Output the [x, y] coordinate of the center of the cell containing the given text.  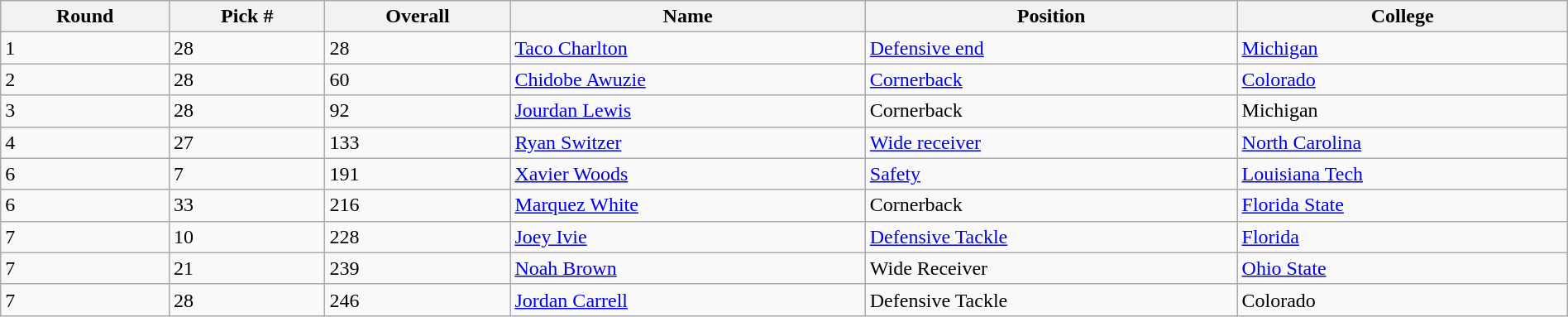
239 [418, 268]
191 [418, 174]
Taco Charlton [688, 48]
10 [247, 237]
216 [418, 205]
Marquez White [688, 205]
1 [85, 48]
Overall [418, 17]
4 [85, 142]
Florida State [1403, 205]
Chidobe Awuzie [688, 79]
Name [688, 17]
Florida [1403, 237]
27 [247, 142]
Jordan Carrell [688, 300]
Ryan Switzer [688, 142]
Wide Receiver [1051, 268]
Ohio State [1403, 268]
Safety [1051, 174]
College [1403, 17]
133 [418, 142]
Joey Ivie [688, 237]
92 [418, 111]
3 [85, 111]
21 [247, 268]
Wide receiver [1051, 142]
Noah Brown [688, 268]
Pick # [247, 17]
246 [418, 300]
Louisiana Tech [1403, 174]
Jourdan Lewis [688, 111]
228 [418, 237]
North Carolina [1403, 142]
Defensive end [1051, 48]
60 [418, 79]
33 [247, 205]
2 [85, 79]
Xavier Woods [688, 174]
Position [1051, 17]
Round [85, 17]
